Find where the given text appears and provide that cell's center as [x, y] coordinate. 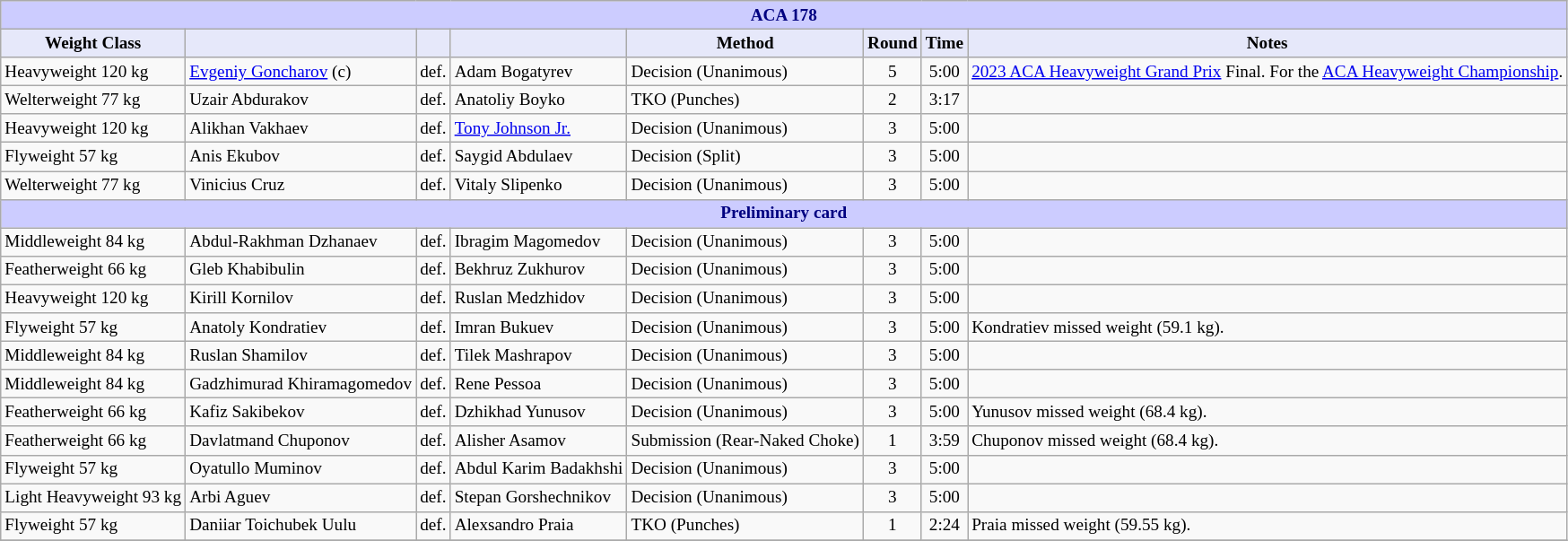
Tilek Mashrapov [538, 355]
Anatoly Kondratiev [301, 327]
2:24 [944, 526]
Preliminary card [784, 214]
Submission (Rear-Naked Choke) [745, 441]
Yunusov missed weight (68.4 kg). [1267, 413]
Vinicius Cruz [301, 185]
Anis Ekubov [301, 157]
Alisher Asamov [538, 441]
Alexsandro Praia [538, 526]
Decision (Split) [745, 157]
Light Heavyweight 93 kg [93, 497]
Ruslan Shamilov [301, 355]
Ibragim Magomedov [538, 242]
Ruslan Medzhidov [538, 299]
Evgeniy Goncharov (c) [301, 72]
Method [745, 43]
Imran Bukuev [538, 327]
Daniiar Toichubek Uulu [301, 526]
ACA 178 [784, 15]
Kafiz Sakibekov [301, 413]
Rene Pessoa [538, 384]
Kondratiev missed weight (59.1 kg). [1267, 327]
2023 ACA Heavyweight Grand Prix Final. For the ACA Heavyweight Championship. [1267, 72]
Round [893, 43]
Tony Johnson Jr. [538, 128]
Abdul Karim Badakhshi [538, 469]
3:17 [944, 100]
Gleb Khabibulin [301, 270]
Weight Class [93, 43]
Notes [1267, 43]
Dzhikhad Yunusov [538, 413]
Gadzhimurad Khiramagomedov [301, 384]
Oyatullo Muminov [301, 469]
Time [944, 43]
Uzair Abdurakov [301, 100]
5 [893, 72]
Adam Bogatyrev [538, 72]
Praia missed weight (59.55 kg). [1267, 526]
Stepan Gorshechnikov [538, 497]
2 [893, 100]
Kirill Kornilov [301, 299]
Abdul-Rakhman Dzhanaev [301, 242]
Arbi Aguev [301, 497]
Vitaly Slipenko [538, 185]
Davlatmand Chuponov [301, 441]
Alikhan Vakhaev [301, 128]
Anatoliy Boyko [538, 100]
Saygid Abdulaev [538, 157]
Chuponov missed weight (68.4 kg). [1267, 441]
3:59 [944, 441]
Bekhruz Zukhurov [538, 270]
